Provide the (x, y) coordinate of the cell's center where the given text is located.  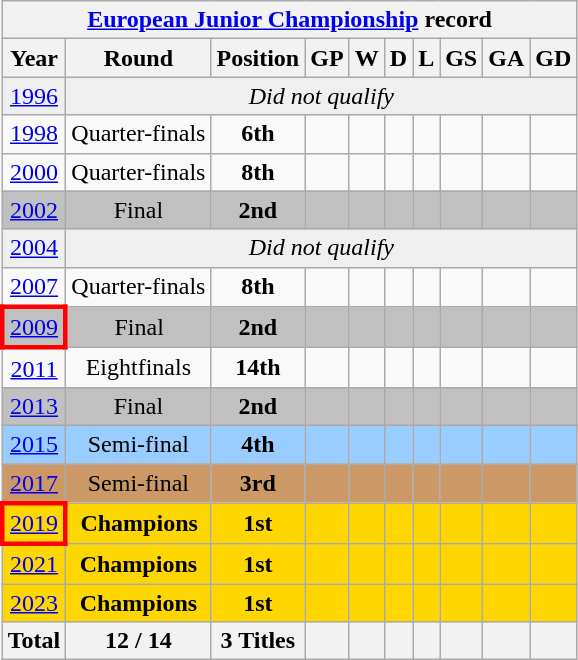
2019 (34, 524)
14th (258, 368)
2000 (34, 172)
2002 (34, 210)
Position (258, 58)
12 / 14 (138, 641)
GA (506, 58)
Total (34, 641)
L (426, 58)
European Junior Championship record (290, 20)
1998 (34, 134)
2023 (34, 603)
2015 (34, 444)
3 Titles (258, 641)
2009 (34, 328)
2013 (34, 406)
GD (554, 58)
2017 (34, 484)
2011 (34, 368)
6th (258, 134)
W (366, 58)
2021 (34, 564)
Eightfinals (138, 368)
Round (138, 58)
GP (327, 58)
2007 (34, 287)
GS (462, 58)
3rd (258, 484)
D (398, 58)
4th (258, 444)
1996 (34, 96)
2004 (34, 248)
Year (34, 58)
